Search for the cell housing the specified text and yield its (x, y) center coordinate. 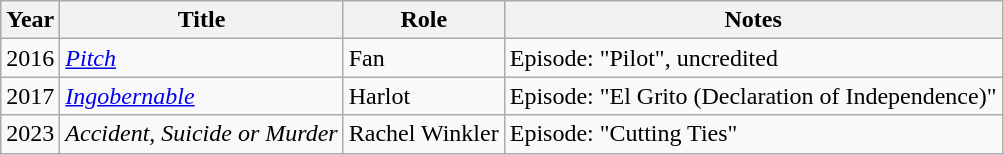
Ingobernable (202, 96)
2017 (30, 96)
2023 (30, 134)
Rachel Winkler (424, 134)
Role (424, 20)
Year (30, 20)
Episode: "Cutting Ties" (753, 134)
Fan (424, 58)
2016 (30, 58)
Accident, Suicide or Murder (202, 134)
Episode: "Pilot", uncredited (753, 58)
Notes (753, 20)
Pitch (202, 58)
Harlot (424, 96)
Title (202, 20)
Episode: "El Grito (Declaration of Independence)" (753, 96)
